Find where the given text appears and provide that cell's center as (X, Y) coordinate. 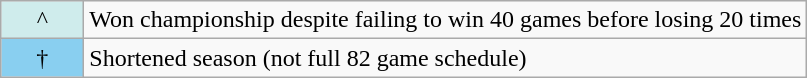
† (42, 58)
^ (42, 20)
Shortened season (not full 82 game schedule) (446, 58)
Won championship despite failing to win 40 games before losing 20 times (446, 20)
